Return the [X, Y] coordinate for the center point of the cell that contains the specified text.  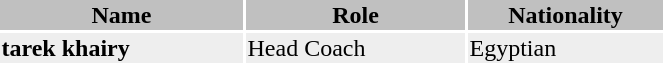
Name [122, 15]
Egyptian [566, 48]
tarek khairy [122, 48]
Head Coach [356, 48]
Nationality [566, 15]
Role [356, 15]
